Detect which cell encompasses the target text, then output its [X, Y] center coordinate. 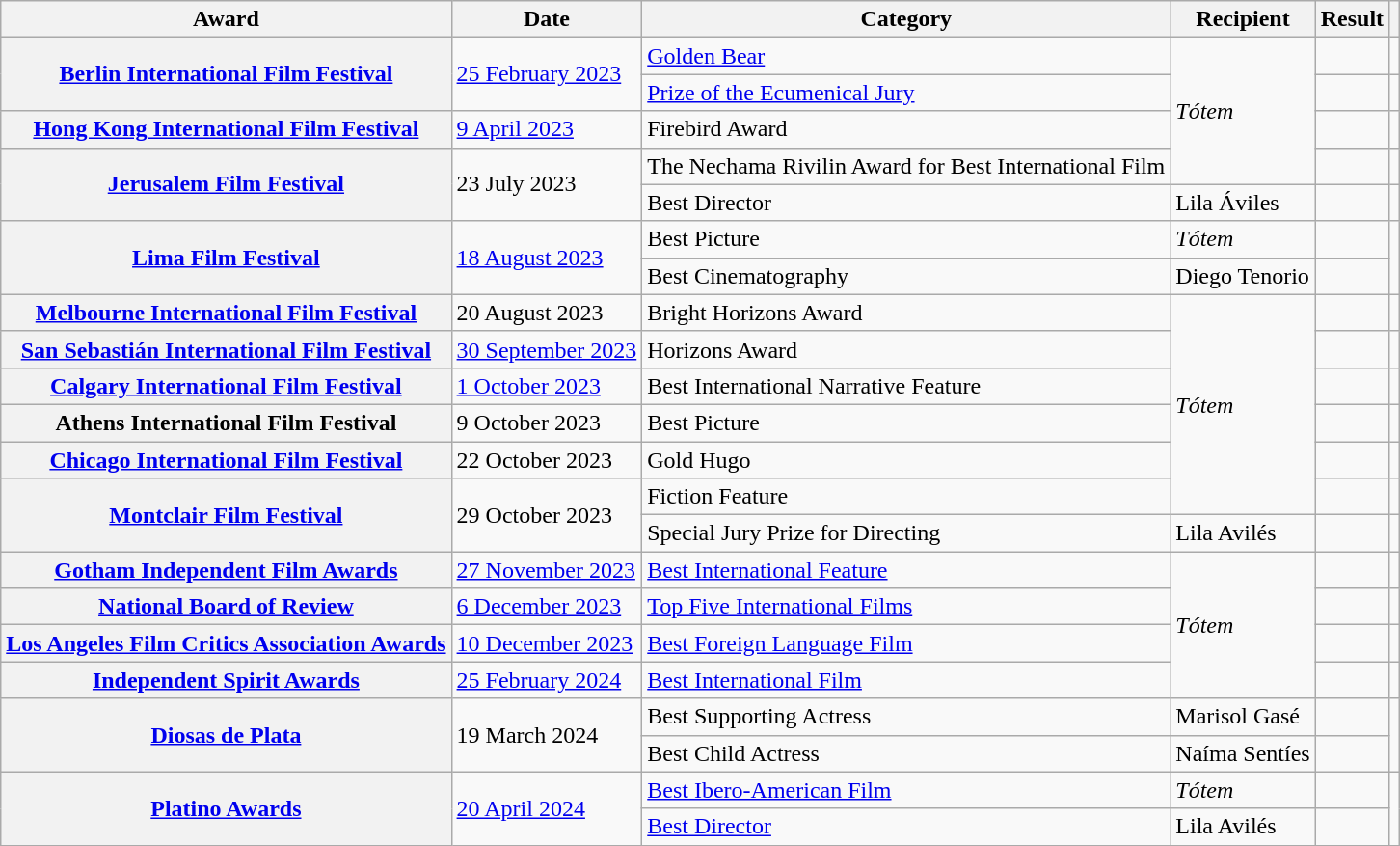
Best International Feature [906, 570]
9 October 2023 [547, 423]
Golden Bear [906, 56]
Los Angeles Film Critics Association Awards [226, 643]
Naíma Sentíes [1243, 753]
Best International Narrative Feature [906, 386]
29 October 2023 [547, 515]
Result [1352, 19]
Platino Awards [226, 808]
25 February 2024 [547, 680]
Special Jury Prize for Directing [906, 533]
Best Child Actress [906, 753]
Best Ibero-American Film [906, 790]
Firebird Award [906, 129]
Independent Spirit Awards [226, 680]
Gold Hugo [906, 460]
25 February 2023 [547, 74]
Jerusalem Film Festival [226, 184]
1 October 2023 [547, 386]
The Nechama Rivilin Award for Best International Film [906, 166]
Berlin International Film Festival [226, 74]
Lila Áviles [1243, 203]
18 August 2023 [547, 258]
Gotham Independent Film Awards [226, 570]
Recipient [1243, 19]
Bright Horizons Award [906, 313]
Montclair Film Festival [226, 515]
22 October 2023 [547, 460]
Date [547, 19]
Melbourne International Film Festival [226, 313]
20 August 2023 [547, 313]
Marisol Gasé [1243, 717]
10 December 2023 [547, 643]
Award [226, 19]
9 April 2023 [547, 129]
National Board of Review [226, 607]
Best Cinematography [906, 276]
Lima Film Festival [226, 258]
Horizons Award [906, 349]
Best Foreign Language Film [906, 643]
Diego Tenorio [1243, 276]
Top Five International Films [906, 607]
Diosas de Plata [226, 735]
Hong Kong International Film Festival [226, 129]
Fiction Feature [906, 497]
Chicago International Film Festival [226, 460]
Athens International Film Festival [226, 423]
6 December 2023 [547, 607]
Prize of the Ecumenical Jury [906, 93]
19 March 2024 [547, 735]
San Sebastián International Film Festival [226, 349]
27 November 2023 [547, 570]
Best International Film [906, 680]
23 July 2023 [547, 184]
Category [906, 19]
Calgary International Film Festival [226, 386]
20 April 2024 [547, 808]
30 September 2023 [547, 349]
Best Supporting Actress [906, 717]
